Pinpoint the cell where the given text exists, returning its (x, y) midpoint coordinate. 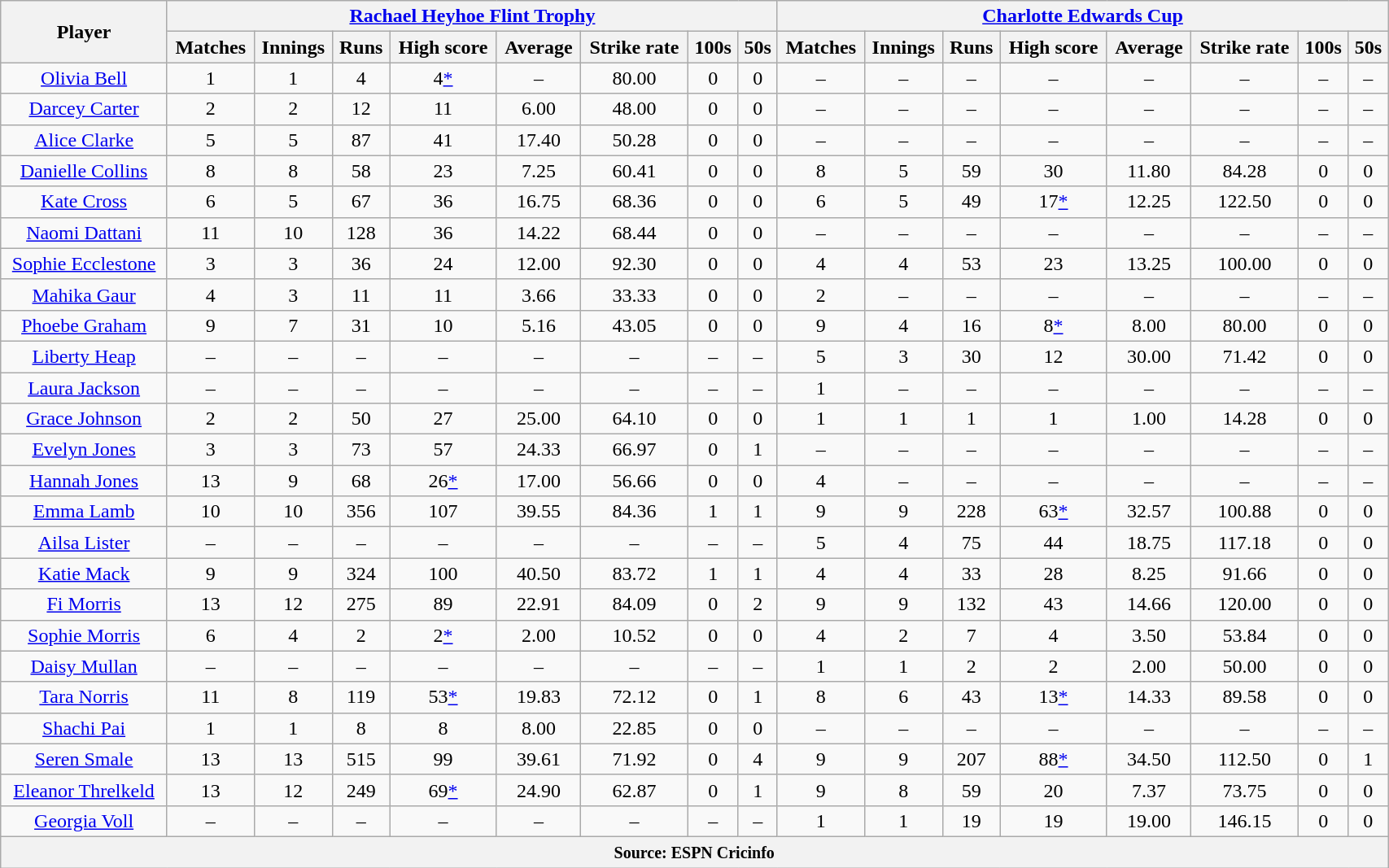
10.52 (634, 635)
39.61 (539, 759)
3.50 (1149, 635)
119 (361, 697)
27 (443, 419)
50.00 (1244, 666)
17* (1054, 202)
Source: ESPN Cricinfo (695, 852)
83.72 (634, 574)
71.92 (634, 759)
12.25 (1149, 202)
19.00 (1149, 821)
Alice Clarke (85, 140)
5.16 (539, 325)
117.18 (1244, 543)
53.84 (1244, 635)
Katie Mack (85, 574)
122.50 (1244, 202)
228 (971, 512)
56.66 (634, 481)
49 (971, 202)
53* (443, 697)
Ailsa Lister (85, 543)
Tara Norris (85, 697)
22.91 (539, 604)
16.75 (539, 202)
75 (971, 543)
Evelyn Jones (85, 450)
Sophie Morris (85, 635)
89 (443, 604)
87 (361, 140)
515 (361, 759)
Phoebe Graham (85, 325)
68.36 (634, 202)
69* (443, 790)
Grace Johnson (85, 419)
324 (361, 574)
Rachael Heyhoe Flint Trophy (472, 16)
11.80 (1149, 171)
14.22 (539, 233)
132 (971, 604)
50 (361, 419)
Darcey Carter (85, 109)
24.90 (539, 790)
63* (1054, 512)
22.85 (634, 728)
Shachi Pai (85, 728)
30.00 (1149, 356)
Hannah Jones (85, 481)
88* (1054, 759)
13.25 (1149, 264)
72.12 (634, 697)
3.66 (539, 294)
100 (443, 574)
66.97 (634, 450)
Fi Morris (85, 604)
17.00 (539, 481)
Emma Lamb (85, 512)
17.40 (539, 140)
57 (443, 450)
120.00 (1244, 604)
Player (85, 32)
34.50 (1149, 759)
67 (361, 202)
275 (361, 604)
73.75 (1244, 790)
1.00 (1149, 419)
Liberty Heap (85, 356)
33.33 (634, 294)
Mahika Gaur (85, 294)
2* (443, 635)
62.87 (634, 790)
207 (971, 759)
Seren Smale (85, 759)
14.66 (1149, 604)
14.28 (1244, 419)
8* (1054, 325)
Daisy Mullan (85, 666)
28 (1054, 574)
19.83 (539, 697)
12.00 (539, 264)
71.42 (1244, 356)
84.28 (1244, 171)
100.00 (1244, 264)
249 (361, 790)
107 (443, 512)
24 (443, 264)
Olivia Bell (85, 78)
8.25 (1149, 574)
84.09 (634, 604)
7.25 (539, 171)
53 (971, 264)
112.50 (1244, 759)
73 (361, 450)
Danielle Collins (85, 171)
58 (361, 171)
20 (1054, 790)
100.88 (1244, 512)
13* (1054, 697)
26* (443, 481)
48.00 (634, 109)
60.41 (634, 171)
84.36 (634, 512)
33 (971, 574)
40.50 (539, 574)
64.10 (634, 419)
43.05 (634, 325)
146.15 (1244, 821)
6.00 (539, 109)
92.30 (634, 264)
50.28 (634, 140)
Sophie Ecclestone (85, 264)
4* (443, 78)
Naomi Dattani (85, 233)
68 (361, 481)
24.33 (539, 450)
Charlotte Edwards Cup (1082, 16)
89.58 (1244, 697)
32.57 (1149, 512)
Georgia Voll (85, 821)
14.33 (1149, 697)
356 (361, 512)
18.75 (1149, 543)
31 (361, 325)
7.37 (1149, 790)
Laura Jackson (85, 388)
68.44 (634, 233)
39.55 (539, 512)
16 (971, 325)
41 (443, 140)
91.66 (1244, 574)
99 (443, 759)
Eleanor Threlkeld (85, 790)
Kate Cross (85, 202)
25.00 (539, 419)
128 (361, 233)
44 (1054, 543)
